Extract the (x, y) coordinate from the center of the cell holding the provided text.  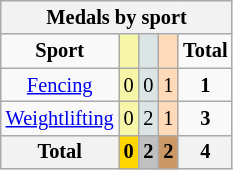
3 (205, 118)
Fencing (60, 85)
Weightlifting (60, 118)
4 (205, 152)
Medals by sport (117, 17)
Sport (60, 51)
